Find where the given text appears and provide that cell's center as (X, Y) coordinate. 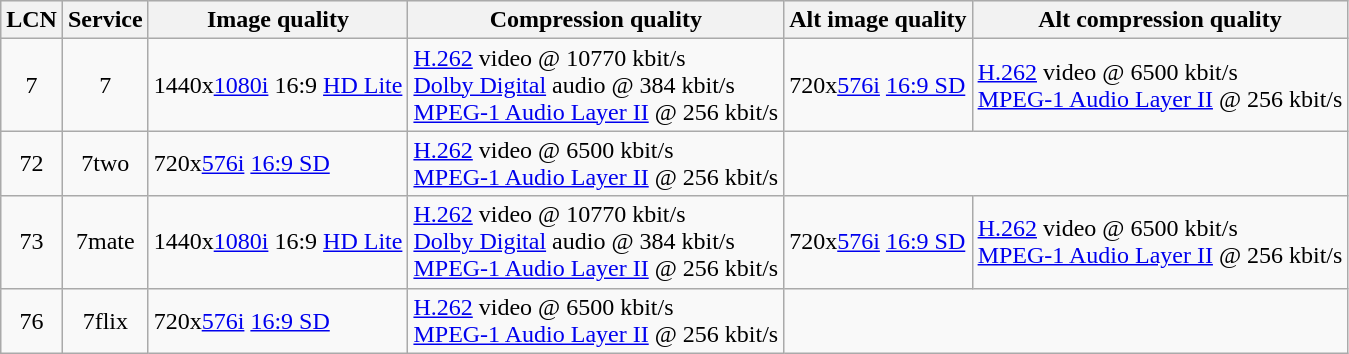
7two (105, 164)
72 (32, 164)
Compression quality (596, 20)
Service (105, 20)
Alt compression quality (1160, 20)
LCN (32, 20)
Alt image quality (878, 20)
7mate (105, 242)
73 (32, 242)
Image quality (278, 20)
76 (32, 320)
7flix (105, 320)
